Identify which cell holds the provided text, then report its (x, y) central coordinate. 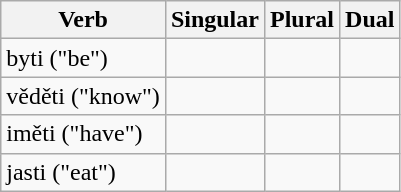
Singular (214, 20)
Dual (370, 20)
jasti ("eat") (84, 172)
byti ("be") (84, 58)
Verb (84, 20)
iměti ("have") (84, 134)
Plural (302, 20)
věděti ("know") (84, 96)
